Determine the (x, y) coordinate at the center of the cell enclosing the given text.  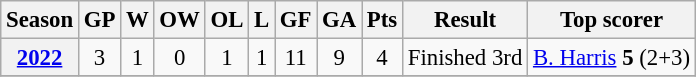
3 (99, 58)
GF (295, 20)
W (138, 20)
9 (340, 58)
Result (464, 20)
OW (180, 20)
L (262, 20)
GP (99, 20)
Finished 3rd (464, 58)
Pts (382, 20)
B. Harris 5 (2+3) (612, 58)
11 (295, 58)
2022 (40, 58)
Season (40, 20)
OL (227, 20)
4 (382, 58)
GA (340, 20)
0 (180, 58)
Top scorer (612, 20)
